Find where the given text appears and provide that cell's center as (X, Y) coordinate. 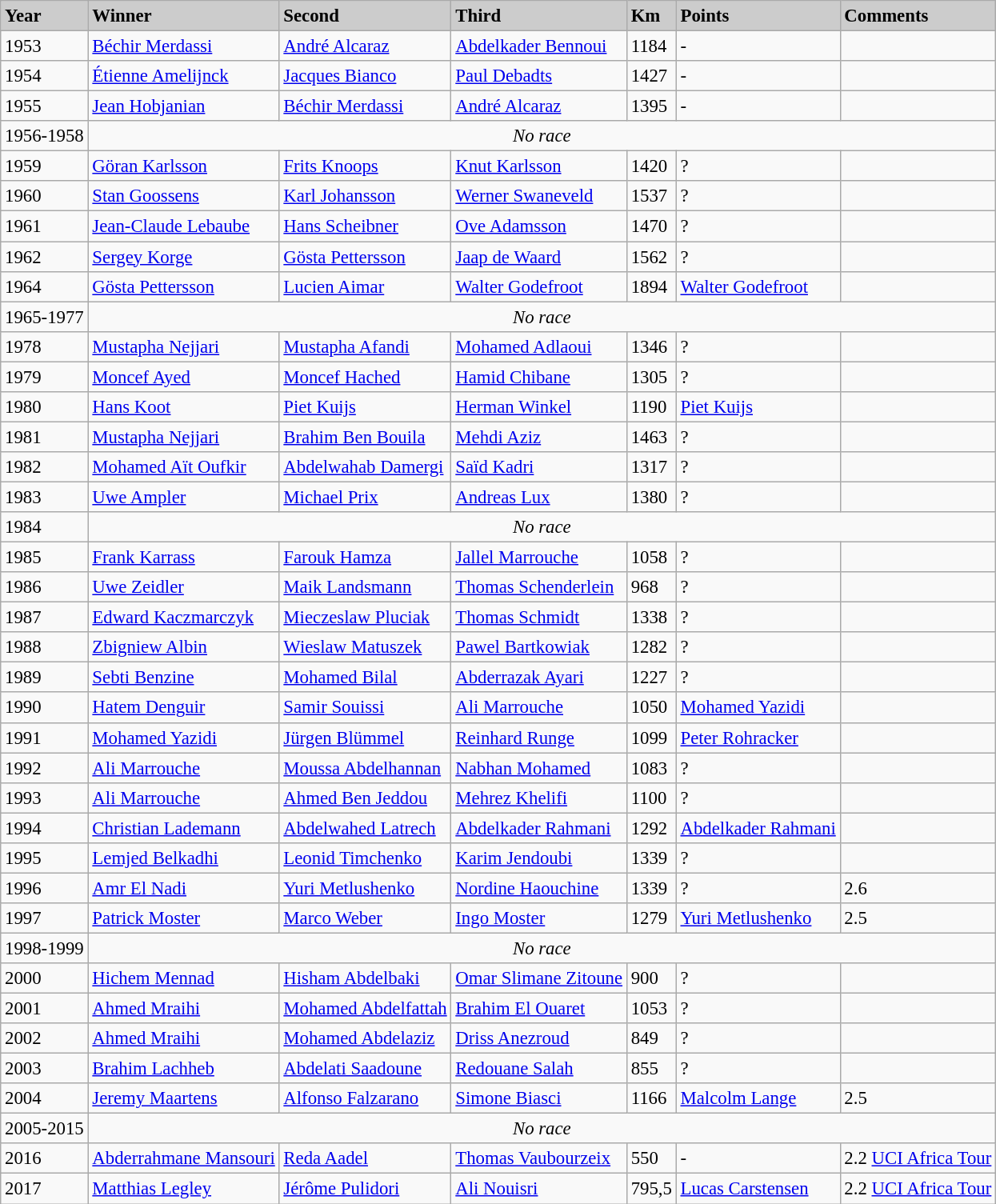
1992 (45, 768)
Hatem Denguir (184, 708)
1894 (651, 286)
Second (365, 16)
1961 (45, 226)
1990 (45, 708)
1427 (651, 76)
1227 (651, 678)
1982 (45, 467)
Jaap de Waard (539, 257)
1099 (651, 738)
1996 (45, 888)
Mohamed Aït Oufkir (184, 467)
Werner Swaneveld (539, 196)
Jean Hobjanian (184, 106)
Thomas Vaubourzeix (539, 1159)
2004 (45, 1098)
Alfonso Falzarano (365, 1098)
1100 (651, 798)
Jallel Marrouche (539, 558)
Jean-Claude Lebaube (184, 226)
1190 (651, 407)
Lucien Aimar (365, 286)
1986 (45, 587)
Mohamed Abdelfattah (365, 1009)
Brahim El Ouaret (539, 1009)
Brahim Lachheb (184, 1069)
Mehrez Khelifi (539, 798)
Nabhan Mohamed (539, 768)
550 (651, 1159)
1166 (651, 1098)
1305 (651, 377)
1537 (651, 196)
Sebti Benzine (184, 678)
Michael Prix (365, 497)
Abdelkader Bennoui (539, 46)
Ahmed Ben Jeddou (365, 798)
Jeremy Maartens (184, 1098)
Hamid Chibane (539, 377)
Andreas Lux (539, 497)
1470 (651, 226)
Lemjed Belkadhi (184, 858)
1058 (651, 558)
2016 (45, 1159)
Driss Anezroud (539, 1038)
Saïd Kadri (539, 467)
Jérôme Pulidori (365, 1189)
1279 (651, 918)
2000 (45, 978)
849 (651, 1038)
Farouk Hamza (365, 558)
968 (651, 587)
Third (539, 16)
1053 (651, 1009)
Abdelwahed Latrech (365, 828)
Thomas Schenderlein (539, 587)
Herman Winkel (539, 407)
1380 (651, 497)
Jürgen Blümmel (365, 738)
2001 (45, 1009)
1993 (45, 798)
Winner (184, 16)
Abdelati Saadoune (365, 1069)
Karl Johansson (365, 196)
Zbigniew Albin (184, 647)
1463 (651, 437)
1962 (45, 257)
Simone Biasci (539, 1098)
2003 (45, 1069)
1997 (45, 918)
Mohamed Bilal (365, 678)
2017 (45, 1189)
Uwe Zeidler (184, 587)
Mustapha Afandi (365, 346)
Ove Adamsson (539, 226)
Hisham Abdelbaki (365, 978)
Reinhard Runge (539, 738)
1995 (45, 858)
Matthias Legley (184, 1189)
1978 (45, 346)
1964 (45, 286)
1953 (45, 46)
2.6 (918, 888)
Moncef Hached (365, 377)
900 (651, 978)
Abderrahmane Mansouri (184, 1159)
1988 (45, 647)
Brahim Ben Bouila (365, 437)
2002 (45, 1038)
Mohamed Adlaoui (539, 346)
1984 (45, 527)
Lucas Carstensen (758, 1189)
Mehdi Aziz (539, 437)
1991 (45, 738)
1980 (45, 407)
Samir Souissi (365, 708)
Frank Karrass (184, 558)
795,5 (651, 1189)
1346 (651, 346)
Étienne Amelijnck (184, 76)
1987 (45, 618)
1083 (651, 768)
Comments (918, 16)
Mohamed Abdelaziz (365, 1038)
Ingo Moster (539, 918)
Pawel Bartkowiak (539, 647)
1317 (651, 467)
1983 (45, 497)
Uwe Ampler (184, 497)
Moussa Abdelhannan (365, 768)
Redouane Salah (539, 1069)
1981 (45, 437)
1050 (651, 708)
1562 (651, 257)
Mieczeslaw Pluciak (365, 618)
1955 (45, 106)
Abderrazak Ayari (539, 678)
Hans Scheibner (365, 226)
1965-1977 (45, 317)
855 (651, 1069)
Ali Nouisri (539, 1189)
Reda Aadel (365, 1159)
1998-1999 (45, 948)
Marco Weber (365, 918)
Jacques Bianco (365, 76)
Maik Landsmann (365, 587)
2005-2015 (45, 1129)
Km (651, 16)
Amr El Nadi (184, 888)
1989 (45, 678)
1395 (651, 106)
Sergey Korge (184, 257)
Points (758, 16)
Wieslaw Matuszek (365, 647)
1956-1958 (45, 136)
1960 (45, 196)
1979 (45, 377)
Thomas Schmidt (539, 618)
Karim Jendoubi (539, 858)
Omar Slimane Zitoune (539, 978)
Patrick Moster (184, 918)
Hans Koot (184, 407)
Malcolm Lange (758, 1098)
Christian Lademann (184, 828)
Moncef Ayed (184, 377)
1338 (651, 618)
Abdelwahab Damergi (365, 467)
1292 (651, 828)
Edward Kaczmarczyk (184, 618)
Nordine Haouchine (539, 888)
Frits Knoops (365, 166)
Leonid Timchenko (365, 858)
1420 (651, 166)
Hichem Mennad (184, 978)
Year (45, 16)
Paul Debadts (539, 76)
1954 (45, 76)
1959 (45, 166)
Peter Rohracker (758, 738)
1985 (45, 558)
1184 (651, 46)
Knut Karlsson (539, 166)
1282 (651, 647)
Göran Karlsson (184, 166)
Stan Goossens (184, 196)
1994 (45, 828)
